Capture the cell that displays the provided text and extract its [x, y] central coordinate. 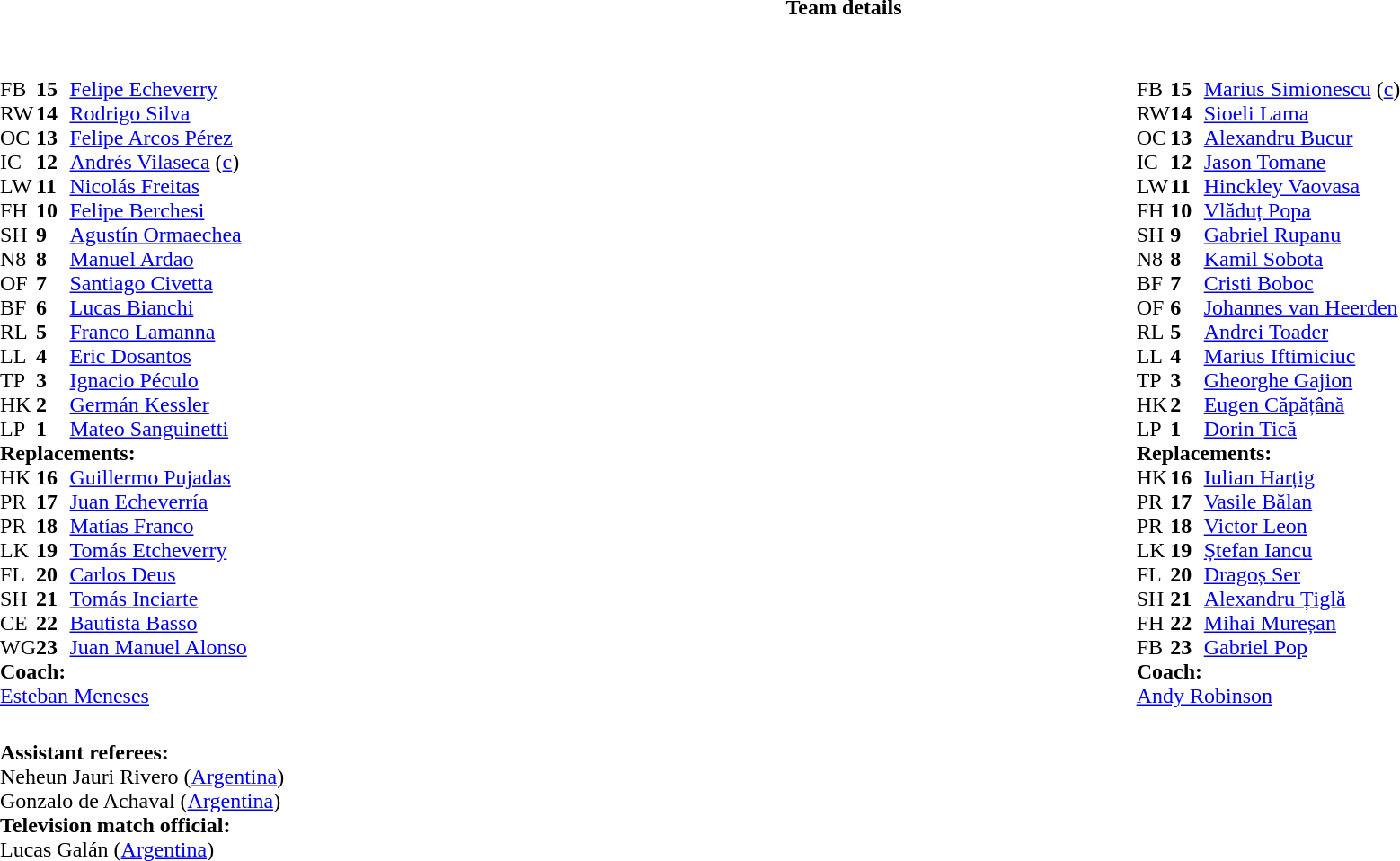
Carlos Deus [158, 575]
Tomás Inciarte [158, 599]
WG [18, 647]
Coach: [124, 672]
Juan Manuel Alonso [158, 647]
Franco Lamanna [158, 333]
Rodrigo Silva [158, 113]
Eric Dosantos [158, 356]
Agustín Ormaechea [158, 235]
Replacements: [124, 453]
Guillermo Pujadas [158, 478]
Manuel Ardao [158, 259]
CE [18, 624]
Matías Franco [158, 527]
Felipe Berchesi [158, 210]
Santiago Civetta [158, 284]
Ignacio Péculo [158, 381]
Germán Kessler [158, 404]
Mateo Sanguinetti [158, 430]
Bautista Basso [158, 624]
Nicolás Freitas [158, 187]
Lucas Bianchi [158, 307]
Juan Echeverría [158, 502]
Tomás Etcheverry [158, 550]
Felipe Echeverry [158, 90]
Andrés Vilaseca (c) [158, 162]
Felipe Arcos Pérez [158, 138]
Esteban Meneses [124, 696]
